Return the (x, y) coordinate for the center point of the cell that contains the specified text.  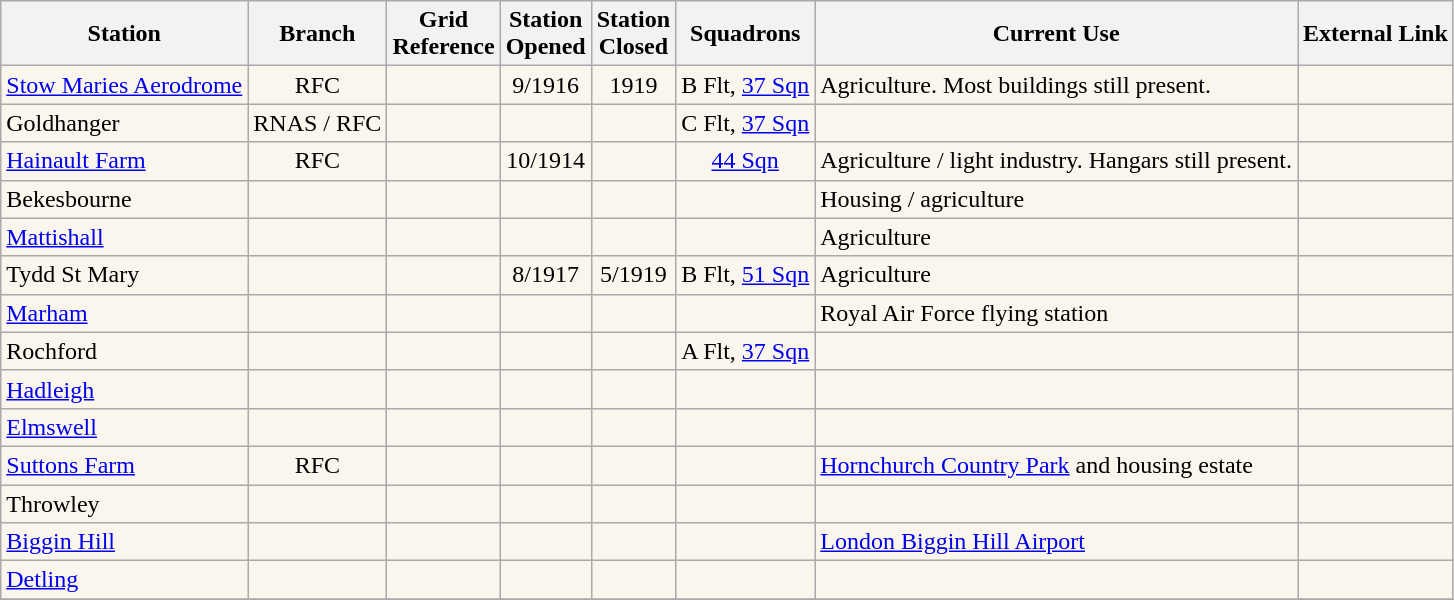
Stow Maries Aerodrome (124, 85)
Station (124, 34)
Agriculture. Most buildings still present. (1056, 85)
C Flt, 37 Sqn (746, 123)
Current Use (1056, 34)
Agriculture / light industry. Hangars still present. (1056, 161)
5/1919 (633, 275)
Royal Air Force flying station (1056, 313)
44 Sqn (746, 161)
Hadleigh (124, 389)
Bekesbourne (124, 199)
External Link (1376, 34)
Marham (124, 313)
Throwley (124, 503)
Rochford (124, 351)
Mattishall (124, 237)
RNAS / RFC (318, 123)
B Flt, 37 Sqn (746, 85)
Biggin Hill (124, 542)
10/1914 (546, 161)
Elmswell (124, 427)
StationOpened (546, 34)
GridReference (444, 34)
London Biggin Hill Airport (1056, 542)
StationClosed (633, 34)
9/1916 (546, 85)
Squadrons (746, 34)
Suttons Farm (124, 465)
Housing / agriculture (1056, 199)
A Flt, 37 Sqn (746, 351)
1919 (633, 85)
Tydd St Mary (124, 275)
8/1917 (546, 275)
Hornchurch Country Park and housing estate (1056, 465)
Branch (318, 34)
Goldhanger (124, 123)
B Flt, 51 Sqn (746, 275)
Detling (124, 580)
Hainault Farm (124, 161)
